Search for the cell housing the specified text and yield its [x, y] center coordinate. 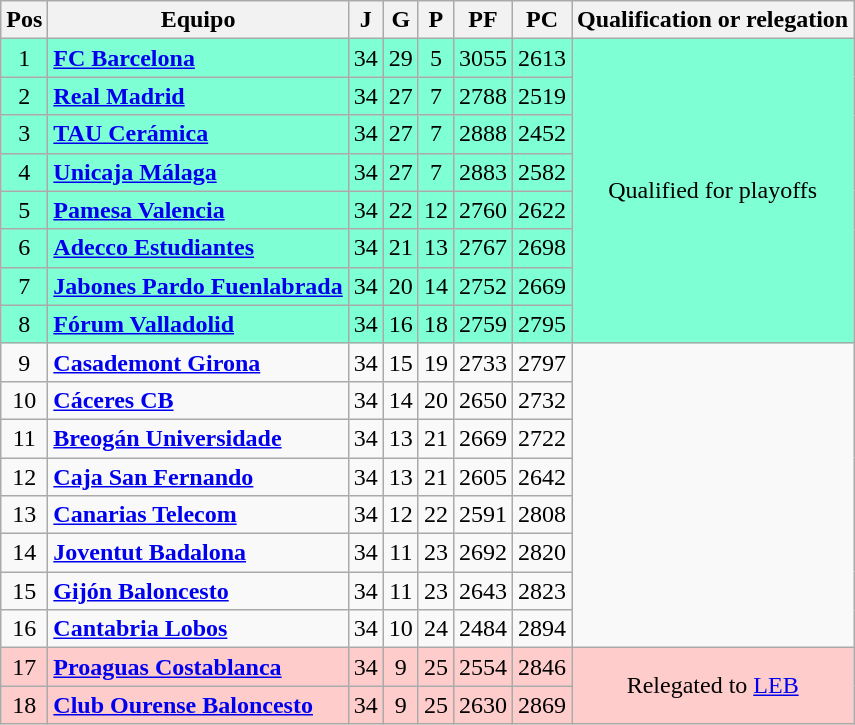
Jabones Pardo Fuenlabrada [198, 286]
Qualified for playoffs [713, 191]
2484 [482, 629]
2788 [482, 96]
Real Madrid [198, 96]
3 [24, 134]
G [400, 20]
2605 [482, 477]
2613 [542, 58]
2732 [542, 400]
TAU Cerámica [198, 134]
8 [24, 324]
2650 [482, 400]
Club Ourense Baloncesto [198, 705]
2 [24, 96]
2808 [542, 515]
Qualification or relegation [713, 20]
2692 [482, 553]
PF [482, 20]
2759 [482, 324]
FC Barcelona [198, 58]
2554 [482, 667]
2888 [482, 134]
Proaguas Costablanca [198, 667]
Caja San Fernando [198, 477]
2795 [542, 324]
2722 [542, 438]
2869 [542, 705]
29 [400, 58]
24 [436, 629]
Equipo [198, 20]
2591 [482, 515]
J [366, 20]
PC [542, 20]
2883 [482, 172]
Relegated to LEB [713, 686]
2452 [542, 134]
Fórum Valladolid [198, 324]
2820 [542, 553]
Casademont Girona [198, 362]
2519 [542, 96]
2894 [542, 629]
2823 [542, 591]
2630 [482, 705]
2642 [542, 477]
2643 [482, 591]
2622 [542, 210]
2752 [482, 286]
2767 [482, 248]
4 [24, 172]
Joventut Badalona [198, 553]
Breogán Universidade [198, 438]
Gijón Baloncesto [198, 591]
1 [24, 58]
3055 [482, 58]
19 [436, 362]
Canarias Telecom [198, 515]
Pos [24, 20]
2582 [542, 172]
6 [24, 248]
2797 [542, 362]
Adecco Estudiantes [198, 248]
Unicaja Málaga [198, 172]
Pamesa Valencia [198, 210]
17 [24, 667]
P [436, 20]
Cáceres CB [198, 400]
2698 [542, 248]
2846 [542, 667]
2760 [482, 210]
Cantabria Lobos [198, 629]
2733 [482, 362]
